Scan for the cell matching the given text and deliver its (X, Y) coordinate at center. 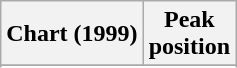
Chart (1999) (72, 34)
Peakposition (189, 34)
